Pinpoint the cell where the given text exists, returning its [X, Y] midpoint coordinate. 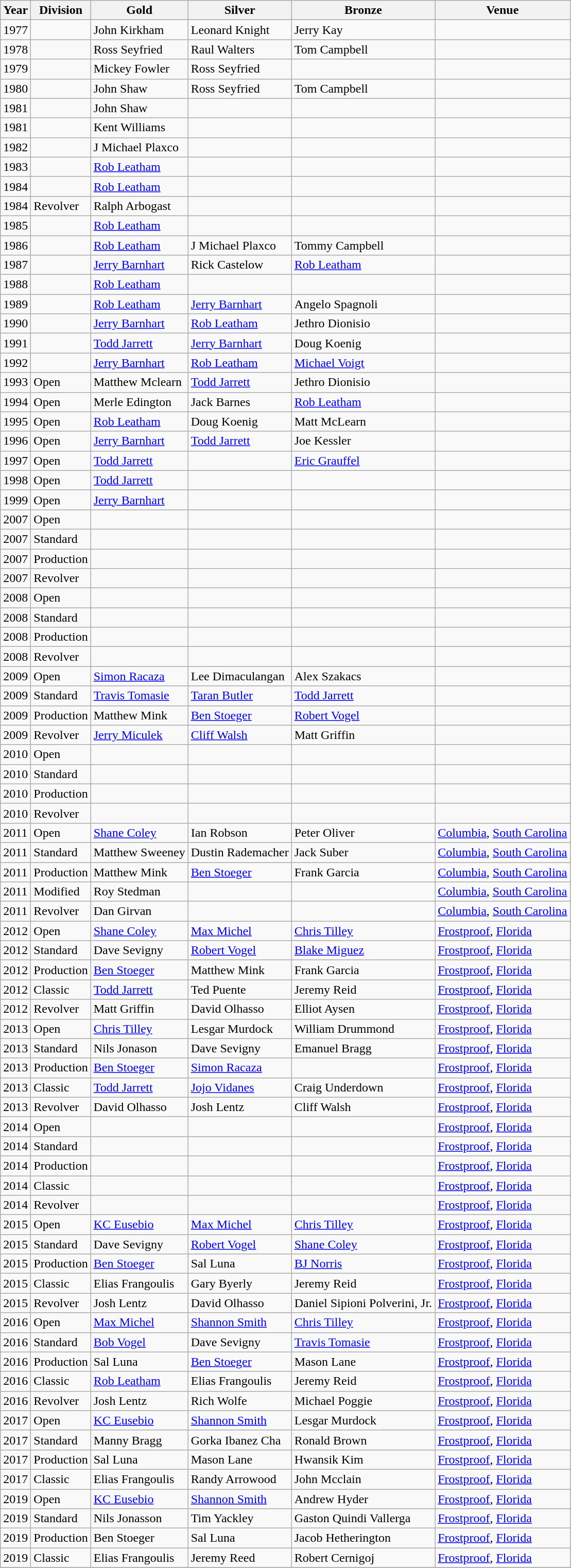
1994 [15, 402]
Kent Williams [139, 128]
Year [15, 10]
1987 [15, 265]
Andrew Hyder [363, 1499]
Matthew Mclearn [139, 382]
Rick Castelow [240, 265]
Jeremy Reed [240, 1558]
Bob Vogel [139, 1342]
Mickey Fowler [139, 69]
Ted Puente [240, 990]
Tim Yackley [240, 1519]
Raul Walters [240, 49]
1977 [15, 30]
Nils Jonason [139, 1048]
1999 [15, 500]
Emanuel Bragg [363, 1048]
1980 [15, 89]
Ronald Brown [363, 1440]
1989 [15, 304]
Manny Bragg [139, 1440]
Randy Arrowood [240, 1479]
BJ Norris [363, 1264]
Jerry Kay [363, 30]
Elliot Aysen [363, 1009]
1982 [15, 147]
Gorka Ibanez Cha [240, 1440]
1993 [15, 382]
Jojo Vidanes [240, 1087]
Tommy Campbell [363, 245]
Gold [139, 10]
Jacob Hetherington [363, 1538]
Eric Grauffel [363, 461]
Dustin Rademacher [240, 852]
Jack Barnes [240, 402]
Matthew Sweeney [139, 852]
Lee Dimaculangan [240, 676]
1979 [15, 69]
1998 [15, 480]
Alex Szakacs [363, 676]
Ian Robson [240, 833]
Robert Cernigoj [363, 1558]
Angelo Spagnoli [363, 304]
Daniel Sipioni Polverini, Jr. [363, 1303]
Ralph Arbogast [139, 206]
Venue [503, 10]
Blake Miguez [363, 950]
1985 [15, 225]
Jerry Miculek [139, 735]
Hwansik Kim [363, 1459]
Taran Butler [240, 696]
William Drummond [363, 1029]
Roy Stedman [139, 892]
Joe Kessler [363, 441]
1983 [15, 167]
John Mcclain [363, 1479]
1997 [15, 461]
1988 [15, 285]
1978 [15, 49]
Jack Suber [363, 852]
Modified [61, 892]
Nils Jonasson [139, 1519]
1992 [15, 363]
Gaston Quindi Vallerga [363, 1519]
1995 [15, 421]
Michael Voigt [363, 363]
Silver [240, 10]
Leonard Knight [240, 30]
1986 [15, 245]
Matt McLearn [363, 421]
1996 [15, 441]
Peter Oliver [363, 833]
Michael Poggie [363, 1401]
1990 [15, 324]
Craig Underdown [363, 1087]
Gary Byerly [240, 1283]
Division [61, 10]
Dan Girvan [139, 911]
Bronze [363, 10]
John Kirkham [139, 30]
1991 [15, 343]
Merle Edington [139, 402]
Rich Wolfe [240, 1401]
